Search for the cell housing the specified text and yield its [X, Y] center coordinate. 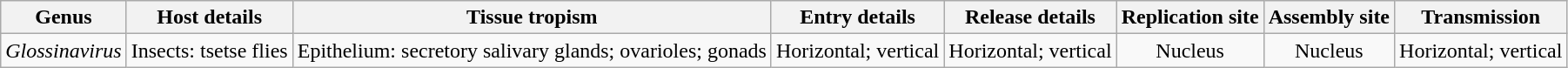
Insects: tsetse flies [209, 51]
Host details [209, 17]
Replication site [1190, 17]
Epithelium: secretory salivary glands; ovarioles; gonads [532, 51]
Assembly site [1329, 17]
Tissue tropism [532, 17]
Transmission [1481, 17]
Release details [1030, 17]
Entry details [857, 17]
Glossinavirus [64, 51]
Genus [64, 17]
